Scan for the cell matching the given text and deliver its (X, Y) coordinate at center. 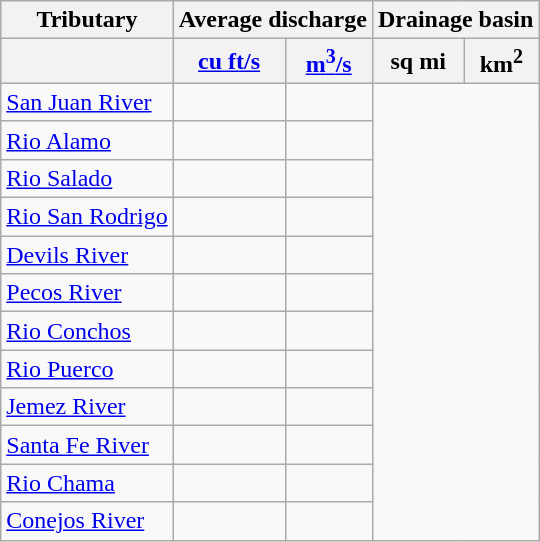
Rio Puerco (87, 369)
Devils River (87, 255)
m3/s (328, 62)
Santa Fe River (87, 445)
San Juan River (87, 102)
Tributary (87, 20)
cu ft/s (229, 62)
Rio Chama (87, 483)
sq mi (418, 62)
Rio Conchos (87, 331)
Jemez River (87, 407)
Average discharge (272, 20)
Rio Alamo (87, 140)
Rio San Rodrigo (87, 217)
Drainage basin (455, 20)
Pecos River (87, 293)
Rio Salado (87, 178)
km2 (502, 62)
Conejos River (87, 521)
